Extract the (x, y) coordinate from the center of the cell holding the provided text.  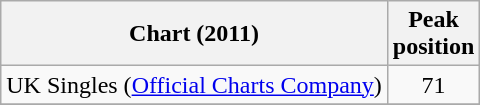
Chart (2011) (194, 34)
UK Singles (Official Charts Company) (194, 85)
71 (433, 85)
Peakposition (433, 34)
